Return [x, y] of the center of cell containing provided text 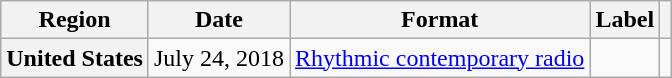
Region [75, 20]
July 24, 2018 [218, 58]
Format [440, 20]
Date [218, 20]
Rhythmic contemporary radio [440, 58]
United States [75, 58]
Label [625, 20]
